Locate the cell with the specified text and output its [x, y] center coordinate. 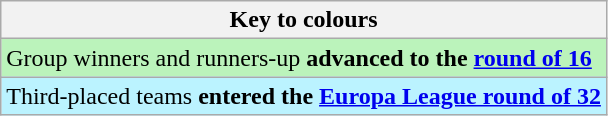
Group winners and runners-up advanced to the round of 16 [304, 58]
Third-placed teams entered the Europa League round of 32 [304, 96]
Key to colours [304, 20]
